From the cell containing the given text, extract its center point as (X, Y) coordinate. 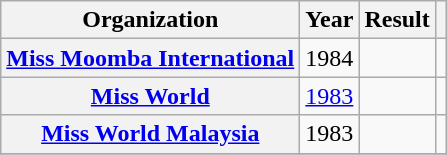
Miss World Malaysia (150, 134)
Result (397, 20)
Miss Moomba International (150, 58)
Organization (150, 20)
1984 (330, 58)
Miss World (150, 96)
Year (330, 20)
